Output the (x, y) coordinate of the center of the cell containing the given text.  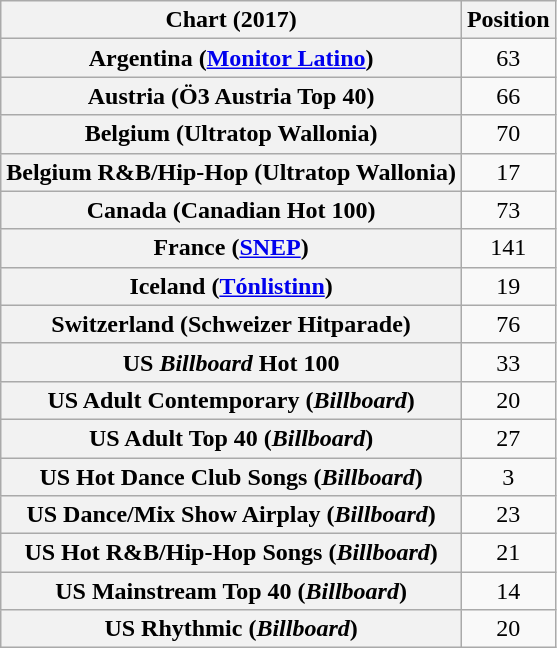
France (SNEP) (232, 248)
US Hot Dance Club Songs (Billboard) (232, 477)
17 (508, 172)
Switzerland (Schweizer Hitparade) (232, 324)
Iceland (Tónlistinn) (232, 286)
US Hot R&B/Hip-Hop Songs (Billboard) (232, 553)
141 (508, 248)
US Billboard Hot 100 (232, 362)
Canada (Canadian Hot 100) (232, 210)
US Adult Top 40 (Billboard) (232, 438)
70 (508, 134)
21 (508, 553)
14 (508, 591)
US Rhythmic (Billboard) (232, 629)
73 (508, 210)
Belgium (Ultratop Wallonia) (232, 134)
Chart (2017) (232, 20)
Position (508, 20)
76 (508, 324)
63 (508, 58)
19 (508, 286)
US Adult Contemporary (Billboard) (232, 400)
33 (508, 362)
Argentina (Monitor Latino) (232, 58)
3 (508, 477)
66 (508, 96)
27 (508, 438)
US Dance/Mix Show Airplay (Billboard) (232, 515)
Austria (Ö3 Austria Top 40) (232, 96)
Belgium R&B/Hip-Hop (Ultratop Wallonia) (232, 172)
23 (508, 515)
US Mainstream Top 40 (Billboard) (232, 591)
